Pinpoint the cell where the given text exists, returning its (x, y) midpoint coordinate. 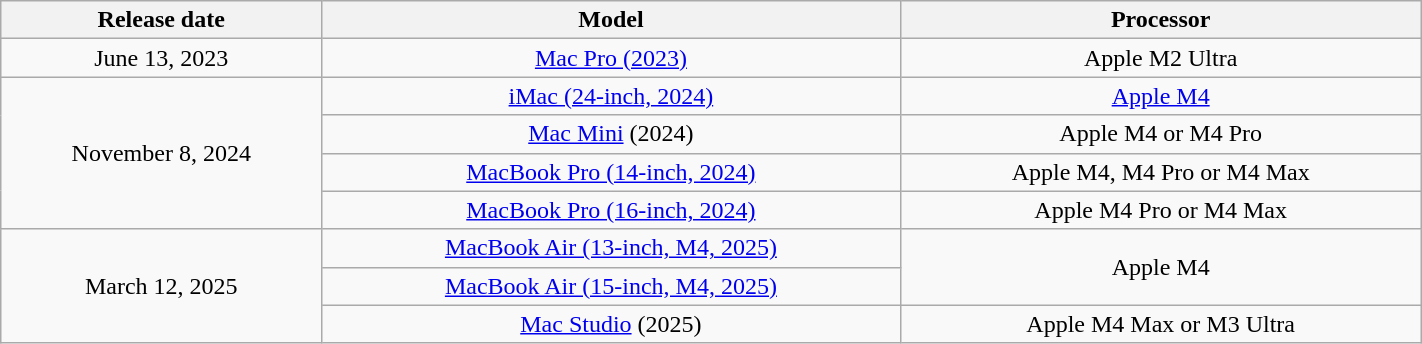
Model (611, 20)
Mac Mini (2024) (611, 134)
Apple M4 Pro or M4 Max (1160, 210)
Apple M2 Ultra (1160, 58)
Release date (162, 20)
Processor (1160, 20)
MacBook Pro (16-inch, 2024) (611, 210)
Apple M4, M4 Pro or M4 Max (1160, 172)
Mac Studio (2025) (611, 324)
Apple M4 or M4 Pro (1160, 134)
March 12, 2025 (162, 286)
MacBook Air (15-inch, M4, 2025) (611, 286)
Mac Pro (2023) (611, 58)
MacBook Air (13-inch, M4, 2025) (611, 248)
November 8, 2024 (162, 153)
MacBook Pro (14-inch, 2024) (611, 172)
June 13, 2023 (162, 58)
iMac (24-inch, 2024) (611, 96)
Apple M4 Max or M3 Ultra (1160, 324)
